Identify which cell holds the provided text, then report its (X, Y) central coordinate. 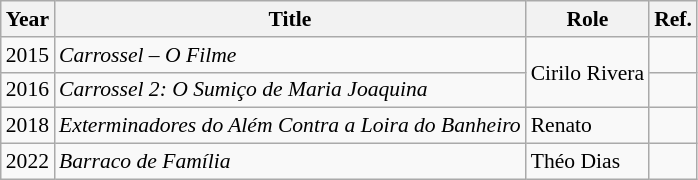
Title (290, 19)
2015 (28, 55)
Carrossel 2: O Sumiço de Maria Joaquina (290, 90)
2018 (28, 126)
Year (28, 19)
Cirilo Rivera (588, 72)
Théo Dias (588, 162)
Renato (588, 126)
Role (588, 19)
Ref. (673, 19)
2022 (28, 162)
Carrossel – O Filme (290, 55)
2016 (28, 90)
Barraco de Família (290, 162)
Exterminadores do Além Contra a Loira do Banheiro (290, 126)
